Return (X, Y) of the center of cell containing provided text 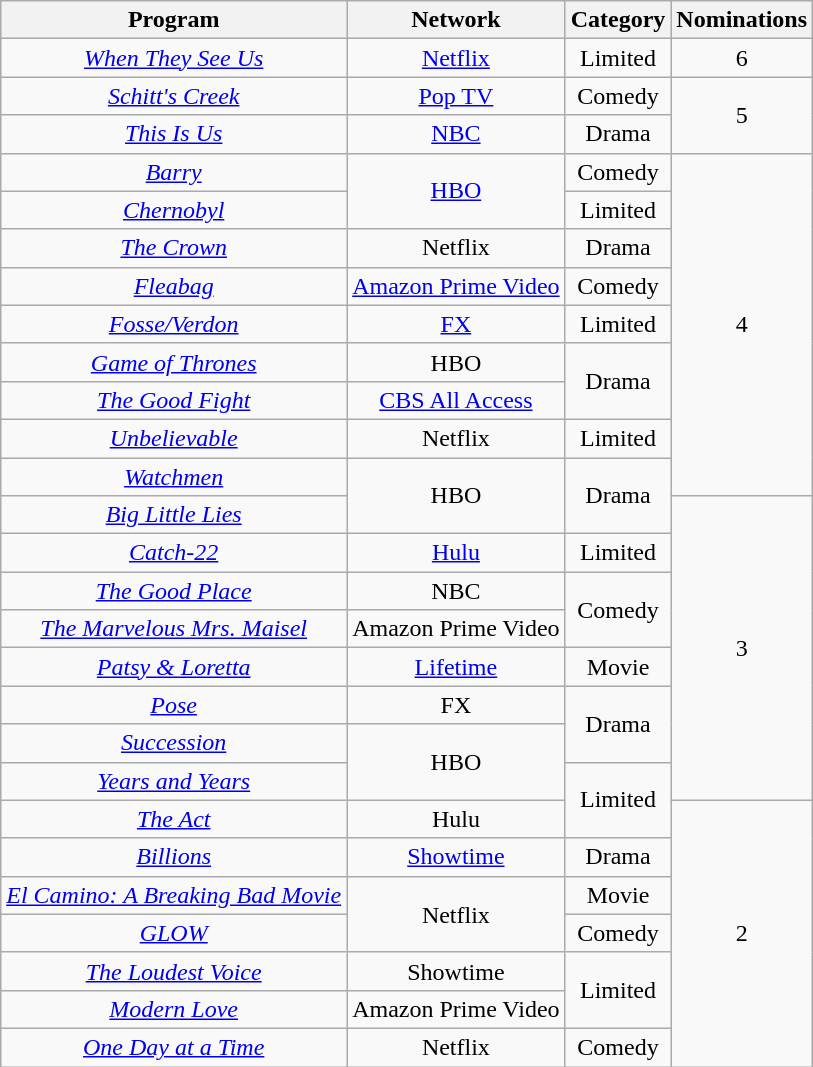
The Marvelous Mrs. Maisel (174, 629)
Chernobyl (174, 210)
4 (742, 324)
Program (174, 20)
Modern Love (174, 1009)
GLOW (174, 933)
The Crown (174, 248)
Category (618, 20)
The Good Fight (174, 400)
Schitt's Creek (174, 96)
3 (742, 648)
Patsy & Loretta (174, 667)
Catch-22 (174, 553)
When They See Us (174, 58)
The Act (174, 819)
Lifetime (456, 667)
Fleabag (174, 286)
This Is Us (174, 134)
One Day at a Time (174, 1047)
Fosse/Verdon (174, 324)
6 (742, 58)
Game of Thrones (174, 362)
Network (456, 20)
5 (742, 115)
The Loudest Voice (174, 971)
Pop TV (456, 96)
Years and Years (174, 781)
Billions (174, 857)
Succession (174, 743)
Pose (174, 705)
Big Little Lies (174, 515)
El Camino: A Breaking Bad Movie (174, 895)
Nominations (742, 20)
Unbelievable (174, 438)
The Good Place (174, 591)
Barry (174, 172)
Watchmen (174, 477)
2 (742, 933)
CBS All Access (456, 400)
